Determine the [x, y] coordinate at the center of the cell enclosing the given text.  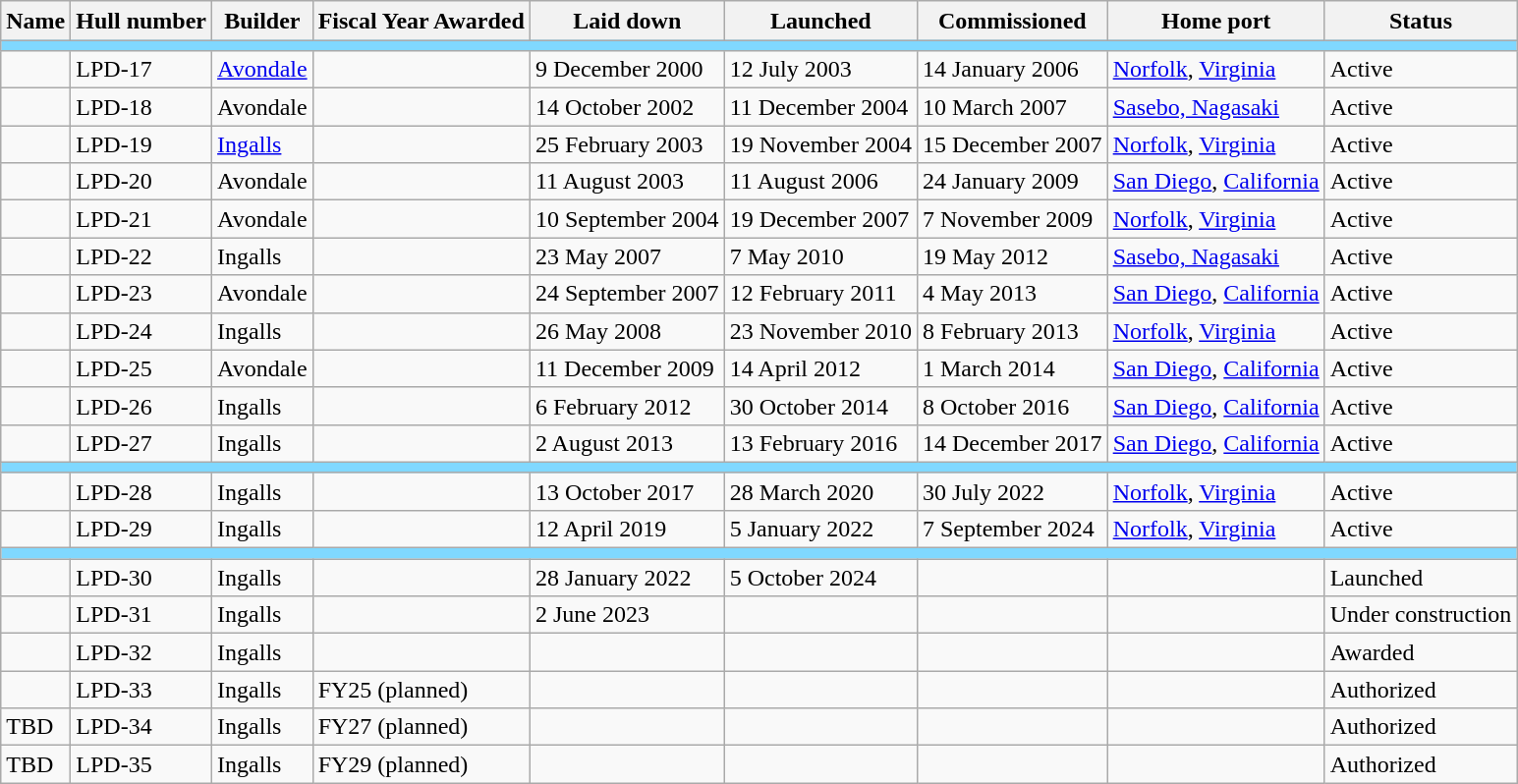
10 March 2007 [1012, 107]
14 January 2006 [1012, 70]
LPD-29 [141, 529]
LPD-27 [141, 443]
2 June 2023 [627, 615]
4 May 2013 [1012, 294]
LPD-26 [141, 406]
28 January 2022 [627, 578]
1 March 2014 [1012, 368]
Hull number [141, 21]
19 November 2004 [820, 144]
7 November 2009 [1012, 219]
14 December 2017 [1012, 443]
LPD-35 [141, 764]
LPD-28 [141, 491]
Home port [1216, 21]
LPD-17 [141, 70]
14 October 2002 [627, 107]
LPD-23 [141, 294]
FY29 (planned) [421, 764]
7 September 2024 [1012, 529]
15 December 2007 [1012, 144]
14 April 2012 [820, 368]
9 December 2000 [627, 70]
Commissioned [1012, 21]
LPD-31 [141, 615]
6 February 2012 [627, 406]
13 October 2017 [627, 491]
Name [35, 21]
24 January 2009 [1012, 182]
10 September 2004 [627, 219]
13 February 2016 [820, 443]
5 October 2024 [820, 578]
7 May 2010 [820, 256]
FY27 (planned) [421, 727]
LPD-21 [141, 219]
12 July 2003 [820, 70]
30 October 2014 [820, 406]
LPD-32 [141, 652]
19 May 2012 [1012, 256]
LPD-19 [141, 144]
Builder [263, 21]
26 May 2008 [627, 331]
12 February 2011 [820, 294]
25 February 2003 [627, 144]
11 August 2006 [820, 182]
Under construction [1421, 615]
8 October 2016 [1012, 406]
12 April 2019 [627, 529]
30 July 2022 [1012, 491]
Status [1421, 21]
LPD-25 [141, 368]
5 January 2022 [820, 529]
LPD-22 [141, 256]
28 March 2020 [820, 491]
Awarded [1421, 652]
19 December 2007 [820, 219]
LPD-18 [141, 107]
LPD-20 [141, 182]
11 December 2004 [820, 107]
Fiscal Year Awarded [421, 21]
2 August 2013 [627, 443]
LPD-34 [141, 727]
23 May 2007 [627, 256]
LPD-30 [141, 578]
Laid down [627, 21]
LPD-33 [141, 690]
8 February 2013 [1012, 331]
LPD-24 [141, 331]
11 December 2009 [627, 368]
23 November 2010 [820, 331]
FY25 (planned) [421, 690]
24 September 2007 [627, 294]
11 August 2003 [627, 182]
